Pinpoint the cell where the given text exists, returning its [X, Y] midpoint coordinate. 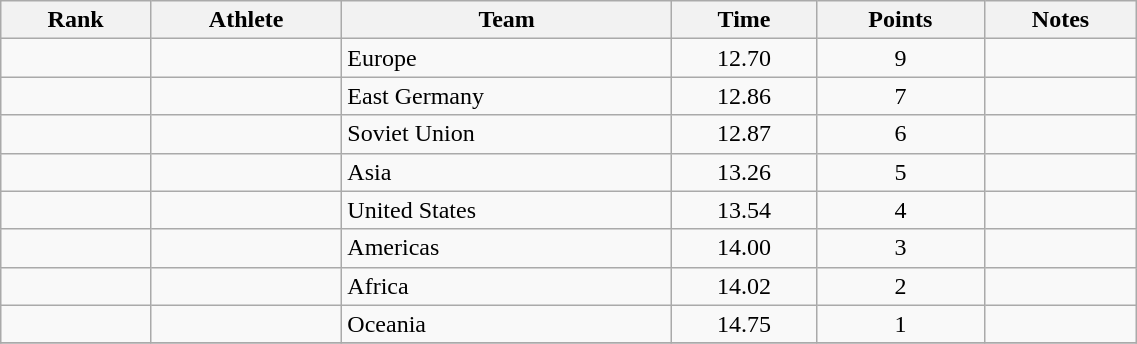
Athlete [246, 20]
2 [901, 286]
9 [901, 58]
6 [901, 134]
14.00 [744, 248]
United States [507, 210]
7 [901, 96]
12.87 [744, 134]
Points [901, 20]
4 [901, 210]
Asia [507, 172]
3 [901, 248]
5 [901, 172]
Africa [507, 286]
Notes [1060, 20]
Rank [76, 20]
13.26 [744, 172]
13.54 [744, 210]
Time [744, 20]
Soviet Union [507, 134]
14.75 [744, 324]
12.70 [744, 58]
Europe [507, 58]
Team [507, 20]
12.86 [744, 96]
East Germany [507, 96]
14.02 [744, 286]
1 [901, 324]
Oceania [507, 324]
Americas [507, 248]
